Output the [X, Y] coordinate of the center of the cell containing the given text.  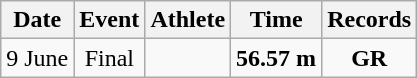
GR [370, 58]
56.57 m [276, 58]
Records [370, 20]
Date [38, 20]
9 June [38, 58]
Event [110, 20]
Final [110, 58]
Athlete [188, 20]
Time [276, 20]
